Output the [x, y] coordinate of the center of the cell containing the given text.  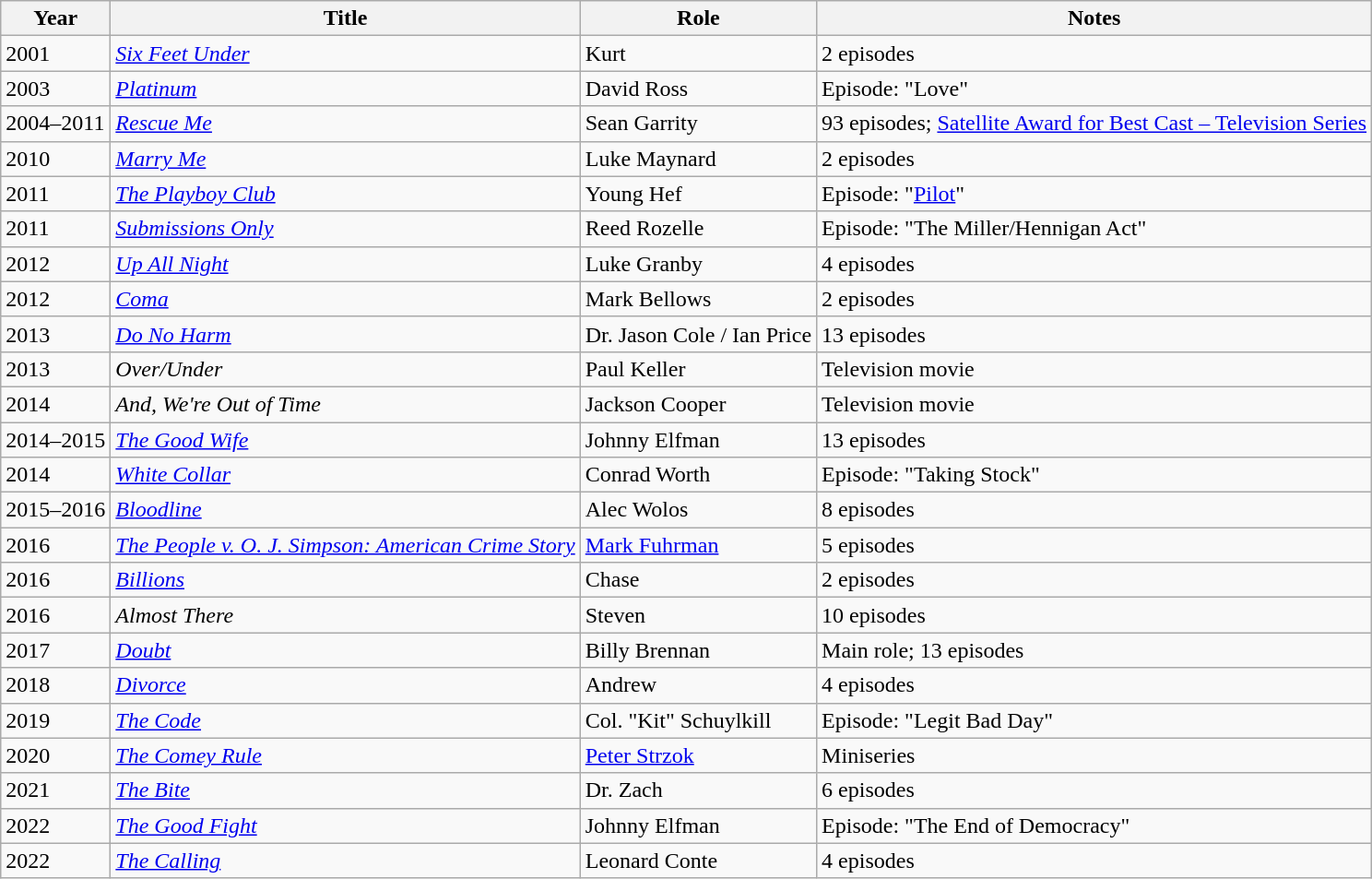
The Bite [345, 790]
Billions [345, 580]
Jackson Cooper [698, 404]
Notes [1094, 18]
Billy Brennan [698, 650]
8 episodes [1094, 510]
Leonard Conte [698, 861]
Episode: "The Miller/Hennigan Act" [1094, 229]
Reed Rozelle [698, 229]
And, We're Out of Time [345, 404]
Episode: "Legit Bad Day" [1094, 720]
Young Hef [698, 194]
2004–2011 [55, 124]
The Good Wife [345, 440]
Main role; 13 episodes [1094, 650]
Title [345, 18]
93 episodes; Satellite Award for Best Cast – Television Series [1094, 124]
Alec Wolos [698, 510]
Peter Strzok [698, 755]
Sean Garrity [698, 124]
Almost There [345, 615]
The Comey Rule [345, 755]
2001 [55, 53]
Chase [698, 580]
Andrew [698, 685]
Divorce [345, 685]
Six Feet Under [345, 53]
Year [55, 18]
The Calling [345, 861]
Kurt [698, 53]
Do No Harm [345, 334]
Miniseries [1094, 755]
Dr. Jason Cole / Ian Price [698, 334]
The Code [345, 720]
Submissions Only [345, 229]
Platinum [345, 89]
White Collar [345, 475]
Up All Night [345, 264]
2017 [55, 650]
Marry Me [345, 159]
Role [698, 18]
2010 [55, 159]
The Good Fight [345, 826]
Doubt [345, 650]
Episode: "Pilot" [1094, 194]
Luke Maynard [698, 159]
Mark Bellows [698, 299]
2018 [55, 685]
2015–2016 [55, 510]
5 episodes [1094, 545]
Bloodline [345, 510]
2014–2015 [55, 440]
Mark Fuhrman [698, 545]
Conrad Worth [698, 475]
Episode: "The End of Democracy" [1094, 826]
6 episodes [1094, 790]
2021 [55, 790]
Coma [345, 299]
Steven [698, 615]
David Ross [698, 89]
The People v. O. J. Simpson: American Crime Story [345, 545]
Over/Under [345, 369]
10 episodes [1094, 615]
Dr. Zach [698, 790]
2019 [55, 720]
2020 [55, 755]
Episode: "Taking Stock" [1094, 475]
The Playboy Club [345, 194]
Rescue Me [345, 124]
2003 [55, 89]
Col. "Kit" Schuylkill [698, 720]
Luke Granby [698, 264]
Paul Keller [698, 369]
Episode: "Love" [1094, 89]
